Scan for the cell matching the given text and deliver its [x, y] coordinate at center. 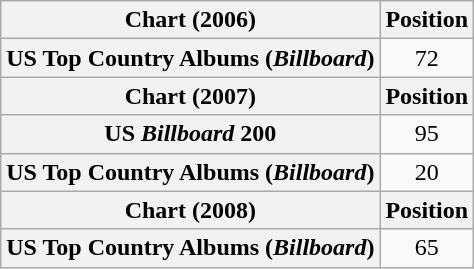
65 [427, 248]
US Billboard 200 [190, 134]
20 [427, 172]
95 [427, 134]
Chart (2008) [190, 210]
Chart (2007) [190, 96]
72 [427, 58]
Chart (2006) [190, 20]
